Determine the (X, Y) coordinate at the center of the cell enclosing the given text.  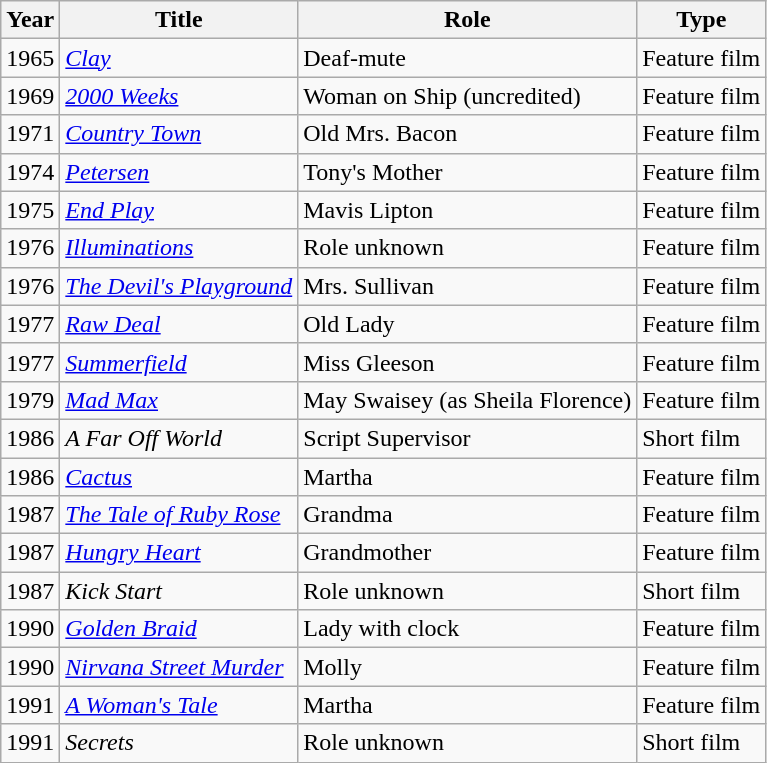
Golden Braid (179, 629)
End Play (179, 210)
Grandmother (468, 553)
Woman on Ship (uncredited) (468, 96)
Deaf-mute (468, 58)
Hungry Heart (179, 553)
Molly (468, 667)
Clay (179, 58)
Mrs. Sullivan (468, 286)
Secrets (179, 743)
Lady with clock (468, 629)
Old Mrs. Bacon (468, 134)
The Devil's Playground (179, 286)
Miss Gleeson (468, 362)
1979 (30, 400)
1974 (30, 172)
Year (30, 20)
The Tale of Ruby Rose (179, 515)
1965 (30, 58)
2000 Weeks (179, 96)
Tony's Mother (468, 172)
Old Lady (468, 324)
May Swaisey (as Sheila Florence) (468, 400)
Illuminations (179, 248)
A Woman's Tale (179, 705)
Cactus (179, 477)
Script Supervisor (468, 438)
Title (179, 20)
1975 (30, 210)
Nirvana Street Murder (179, 667)
Kick Start (179, 591)
A Far Off World (179, 438)
Country Town (179, 134)
Mad Max (179, 400)
Type (702, 20)
Petersen (179, 172)
Mavis Lipton (468, 210)
Summerfield (179, 362)
Role (468, 20)
Grandma (468, 515)
Raw Deal (179, 324)
1971 (30, 134)
1969 (30, 96)
